Scan for the cell matching the given text and deliver its [x, y] coordinate at center. 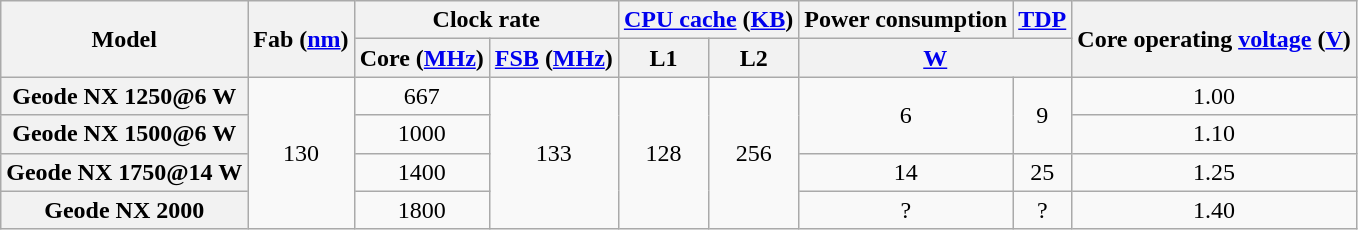
1.25 [1214, 172]
Fab (nm) [301, 39]
1.40 [1214, 210]
1400 [422, 172]
130 [301, 153]
Geode NX 1250@6 W [124, 96]
14 [906, 172]
1800 [422, 210]
6 [906, 115]
Clock rate [486, 20]
256 [754, 153]
Core (MHz) [422, 58]
FSB (MHz) [554, 58]
Power consumption [906, 20]
W [936, 58]
133 [554, 153]
TDP [1042, 20]
L1 [663, 58]
Core operating voltage (V) [1214, 39]
9 [1042, 115]
Model [124, 39]
Geode NX 2000 [124, 210]
1.00 [1214, 96]
667 [422, 96]
CPU cache (KB) [708, 20]
1.10 [1214, 134]
1000 [422, 134]
Geode NX 1750@14 W [124, 172]
25 [1042, 172]
128 [663, 153]
Geode NX 1500@6 W [124, 134]
L2 [754, 58]
